Extract the (X, Y) coordinate from the center of the cell holding the provided text.  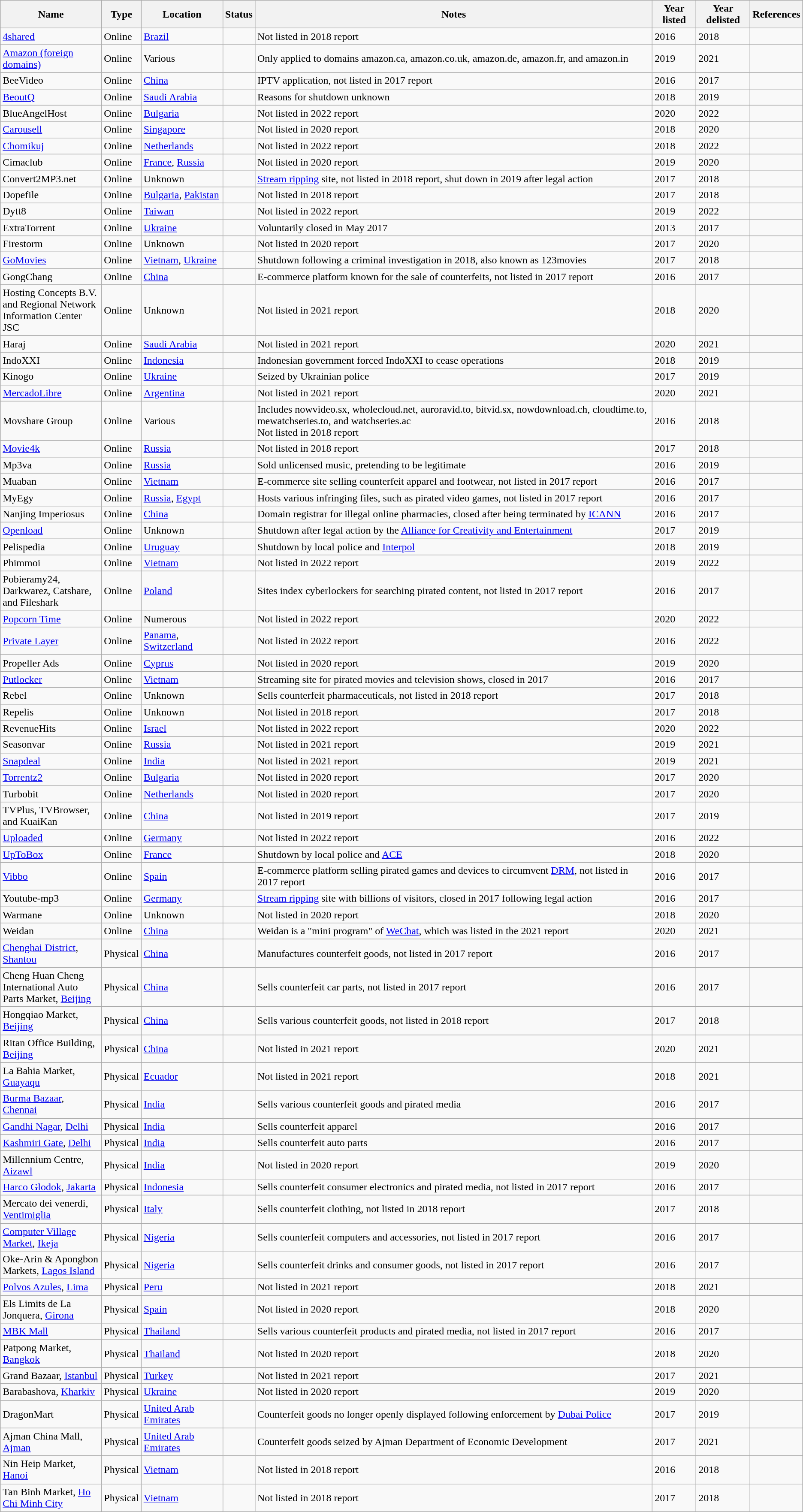
Vietnam, Ukraine (182, 260)
Sells counterfeit car parts, not listed in 2017 report (453, 987)
Type (121, 15)
Year listed (674, 15)
Peru (182, 1287)
Harco Glodok, Jakarta (51, 1187)
Rebel (51, 696)
Sells counterfeit clothing, not listed in 2018 report (453, 1209)
Italy (182, 1209)
Sells various counterfeit goods, not listed in 2018 report (453, 1021)
Uruguay (182, 547)
Carousell (51, 130)
Grand Bazaar, Istanbul (51, 1376)
Hongqiao Market, Beijing (51, 1021)
Mercato dei venerdi, Ventimiglia (51, 1209)
GongChang (51, 277)
Sells counterfeit drinks and consumer goods, not listed in 2017 report (453, 1265)
Amazon (foreign domains) (51, 58)
Only applied to domains amazon.ca, amazon.co.uk, amazon.de, amazon.fr, and amazon.in (453, 58)
Hosting Concepts B.V. and Regional Network Information Center JSC (51, 311)
Russia, Egypt (182, 498)
UpToBox (51, 854)
Convert2MP3.net (51, 178)
RevenueHits (51, 728)
Poland (182, 591)
Sells counterfeit consumer electronics and pirated media, not listed in 2017 report (453, 1187)
Turkey (182, 1376)
Barabashova, Kharkiv (51, 1392)
Patpong Market, Bangkok (51, 1354)
Ajman China Mall, Ajman (51, 1442)
Turbobit (51, 794)
Status (238, 15)
Vibbo (51, 877)
Weidan (51, 931)
Warmane (51, 915)
Firestorm (51, 244)
Torrentz2 (51, 777)
Polvos Azules, Lima (51, 1287)
Kashmiri Gate, Delhi (51, 1143)
Panama, Switzerland (182, 641)
Sells counterfeit apparel (453, 1126)
E-commerce platform selling pirated games and devices to circumvent DRM, not listed in 2017 report (453, 877)
4shared (51, 36)
Shutdown by local police and ACE (453, 854)
Cyprus (182, 663)
Seasonvar (51, 745)
Mp3va (51, 465)
Computer Village Market, Ikeja (51, 1237)
Dytt8 (51, 211)
DragonMart (51, 1414)
IPTV application, not listed in 2017 report (453, 81)
Numerous (182, 619)
Name (51, 15)
Singapore (182, 130)
France (182, 854)
Snapdeal (51, 761)
MBK Mall (51, 1331)
Streaming site for pirated movies and television shows, closed in 2017 (453, 679)
MercadoLibre (51, 393)
Burma Bazaar, Chennai (51, 1104)
Manufactures counterfeit goods, not listed in 2017 report (453, 953)
Brazil (182, 36)
Millennium Centre, Aizawl (51, 1165)
MyEgy (51, 498)
Sells counterfeit auto parts (453, 1143)
Popcorn Time (51, 619)
Els Limits de La Jonquera, Girona (51, 1309)
Oke-Arin & Apongbon Markets, Lagos Island (51, 1265)
Cheng Huan Cheng International Auto Parts Market, Beijing (51, 987)
Indonesian government forced IndoXXI to cease operations (453, 360)
Movie4k (51, 449)
2013 (674, 228)
Shutdown by local police and Interpol (453, 547)
Sold unlicensed music, pretending to be legitimate (453, 465)
Private Layer (51, 641)
Dopefile (51, 195)
Pelispedia (51, 547)
GoMovies (51, 260)
Israel (182, 728)
Location (182, 15)
Ritan Office Building, Beijing (51, 1048)
Shutdown after legal action by the Alliance for Creativity and Entertainment (453, 530)
Counterfeit goods no longer openly displayed following enforcement by Dubai Police (453, 1414)
Year delisted (723, 15)
References (776, 15)
Propeller Ads (51, 663)
Chenghai District, Shantou (51, 953)
Haraj (51, 344)
BeeVideo (51, 81)
Uploaded (51, 838)
Phimmoi (51, 563)
Openload (51, 530)
Sites index cyberlockers for searching pirated content, not listed in 2017 report (453, 591)
Sells counterfeit computers and accessories, not listed in 2017 report (453, 1237)
BeoutQ (51, 97)
Stream ripping site with billions of visitors, closed in 2017 following legal action (453, 899)
Voluntarily closed in May 2017 (453, 228)
Reasons for shutdown unknown (453, 97)
Cimaclub (51, 162)
La Bahia Market, Guayaqu (51, 1077)
Stream ripping site, not listed in 2018 report, shut down in 2019 after legal action (453, 178)
Putlocker (51, 679)
ExtraTorrent (51, 228)
Nanjing Imperiosus (51, 514)
Shutdown following a criminal investigation in 2018, also known as 123movies (453, 260)
Argentina (182, 393)
Movshare Group (51, 421)
France, Russia (182, 162)
Kinogo (51, 377)
Muaban (51, 481)
Bulgaria, Pakistan (182, 195)
IndoXXI (51, 360)
Domain registrar for illegal online pharmacies, closed after being terminated by ICANN (453, 514)
Notes (453, 15)
Counterfeit goods seized by Ajman Department of Economic Development (453, 1442)
E-commerce platform known for the sale of counterfeits, not listed in 2017 report (453, 277)
Ecuador (182, 1077)
TVPlus, TVBrowser, and KuaiKan (51, 816)
Gandhi Nagar, Delhi (51, 1126)
Youtube-mp3 (51, 899)
BlueAngelHost (51, 113)
Sells various counterfeit goods and pirated media (453, 1104)
Weidan is a "mini program" of WeChat, which was listed in the 2021 report (453, 931)
Repelis (51, 712)
Hosts various infringing files, such as pirated video games, not listed in 2017 report (453, 498)
Chomikuj (51, 146)
Pobieramy24, Darkwarez, Catshare, and Fileshark (51, 591)
Tan Binh Market, Ho Chi Minh City (51, 1498)
Sells counterfeit pharmaceuticals, not listed in 2018 report (453, 696)
E-commerce site selling counterfeit apparel and footwear, not listed in 2017 report (453, 481)
Nin Heip Market, Hanoi (51, 1470)
Sells various counterfeit products and pirated media, not listed in 2017 report (453, 1331)
Seized by Ukrainian police (453, 377)
Not listed in 2019 report (453, 816)
Taiwan (182, 211)
